Find where the given text appears and provide that cell's center as (x, y) coordinate. 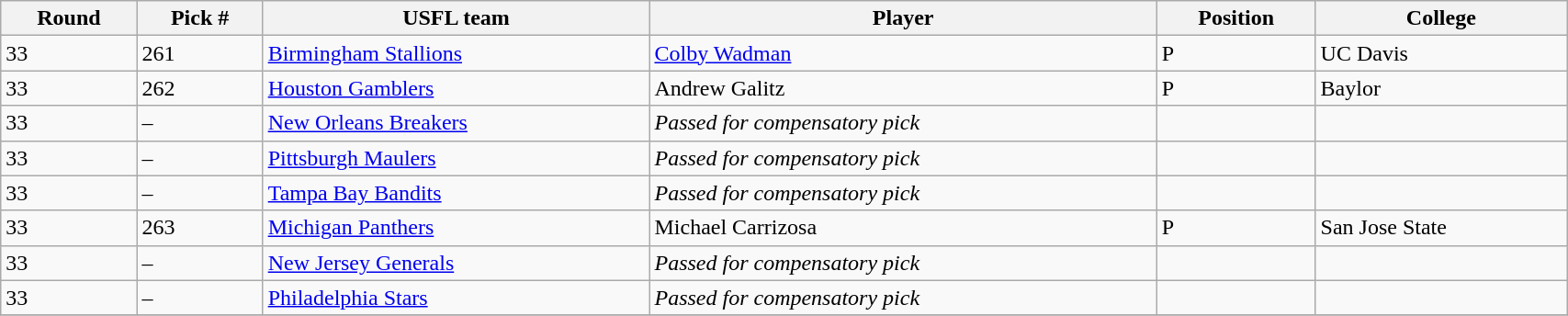
UC Davis (1441, 53)
College (1441, 18)
262 (200, 88)
New Jersey Generals (456, 263)
Pittsburgh Maulers (456, 158)
263 (200, 228)
Tampa Bay Bandits (456, 193)
Michael Carrizosa (903, 228)
Player (903, 18)
San Jose State (1441, 228)
Round (69, 18)
Michigan Panthers (456, 228)
Birmingham Stallions (456, 53)
USFL team (456, 18)
Philadelphia Stars (456, 298)
New Orleans Breakers (456, 123)
Andrew Galitz (903, 88)
Houston Gamblers (456, 88)
261 (200, 53)
Position (1236, 18)
Pick # (200, 18)
Colby Wadman (903, 53)
Baylor (1441, 88)
